Identify which cell holds the provided text, then report its (x, y) central coordinate. 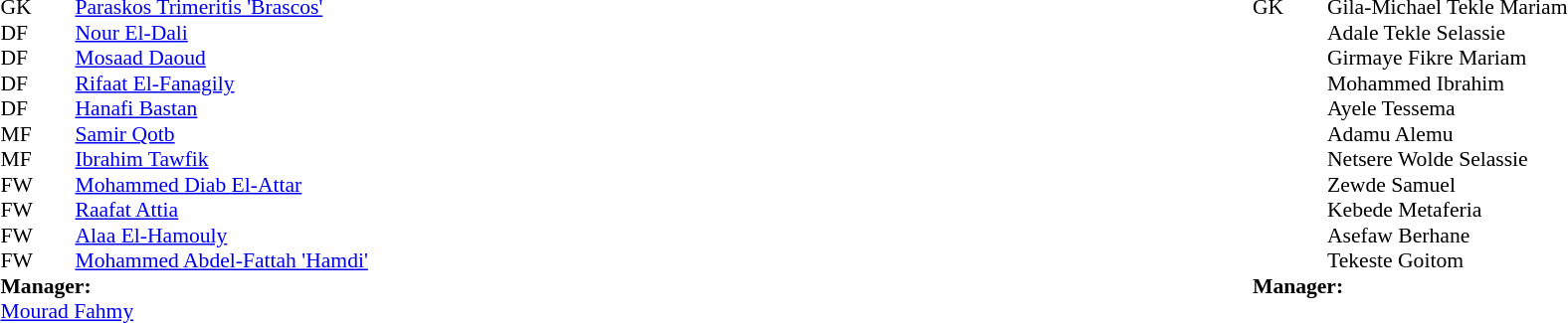
Girmaye Fikre Mariam (1447, 59)
Nour El-Dali (222, 33)
Zewde Samuel (1447, 185)
Raafat Attia (222, 210)
Asefaw Berhane (1447, 236)
Adale Tekle Selassie (1447, 33)
Rifaat El-Fanagily (222, 83)
Kebede Metaferia (1447, 210)
Mohammed Ibrahim (1447, 83)
Netsere Wolde Selassie (1447, 160)
Alaa El-Hamouly (222, 236)
Adamu Alemu (1447, 134)
Mohammed Abdel-Fattah 'Hamdi' (222, 261)
Mosaad Daoud (222, 59)
Tekeste Goitom (1447, 261)
Ayele Tessema (1447, 108)
Ibrahim Tawfik (222, 160)
Mohammed Diab El-Attar (222, 185)
Hanafi Bastan (222, 108)
Samir Qotb (222, 134)
